Determine the [X, Y] coordinate at the center of the cell enclosing the given text.  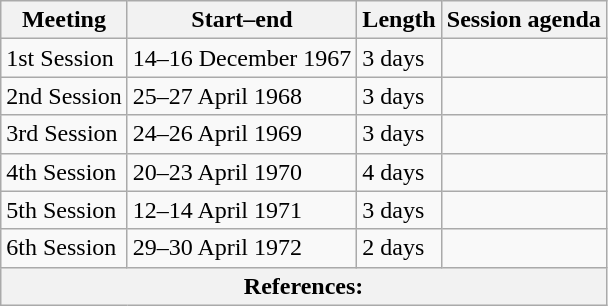
1st Session [64, 58]
3rd Session [64, 134]
20–23 April 1970 [242, 172]
4th Session [64, 172]
2 days [399, 248]
6th Session [64, 248]
Length [399, 20]
Start–end [242, 20]
25–27 April 1968 [242, 96]
14–16 December 1967 [242, 58]
12–14 April 1971 [242, 210]
5th Session [64, 210]
Session agenda [524, 20]
2nd Session [64, 96]
4 days [399, 172]
References: [304, 286]
24–26 April 1969 [242, 134]
Meeting [64, 20]
29–30 April 1972 [242, 248]
